Return (X, Y) of the center of cell containing provided text 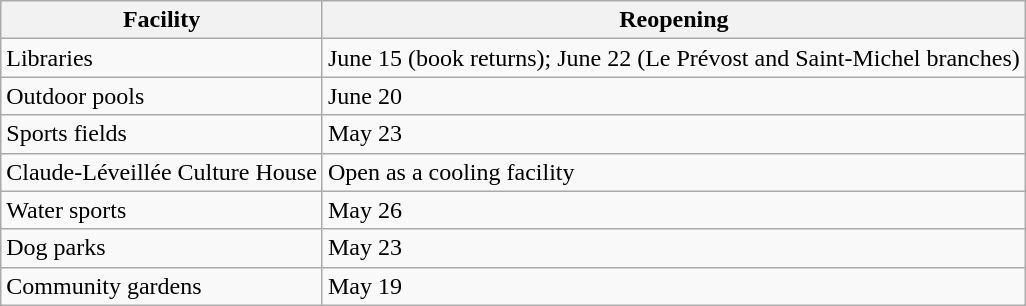
May 19 (674, 286)
Claude-Léveillée Culture House (162, 172)
Dog parks (162, 248)
Community gardens (162, 286)
Facility (162, 20)
Outdoor pools (162, 96)
May 26 (674, 210)
Reopening (674, 20)
June 20 (674, 96)
Open as a cooling facility (674, 172)
Sports fields (162, 134)
Water sports (162, 210)
June 15 (book returns); June 22 (Le Prévost and Saint-Michel branches) (674, 58)
Libraries (162, 58)
